Capture the cell that displays the provided text and extract its [x, y] central coordinate. 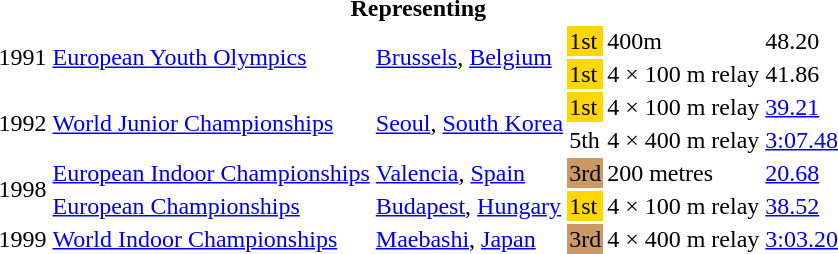
European Championships [211, 206]
Budapest, Hungary [469, 206]
Valencia, Spain [469, 173]
200 metres [684, 173]
World Junior Championships [211, 124]
European Indoor Championships [211, 173]
Brussels, Belgium [469, 58]
World Indoor Championships [211, 239]
400m [684, 41]
5th [586, 140]
European Youth Olympics [211, 58]
Seoul, South Korea [469, 124]
Maebashi, Japan [469, 239]
